Determine the [X, Y] coordinate at the center of the cell enclosing the given text.  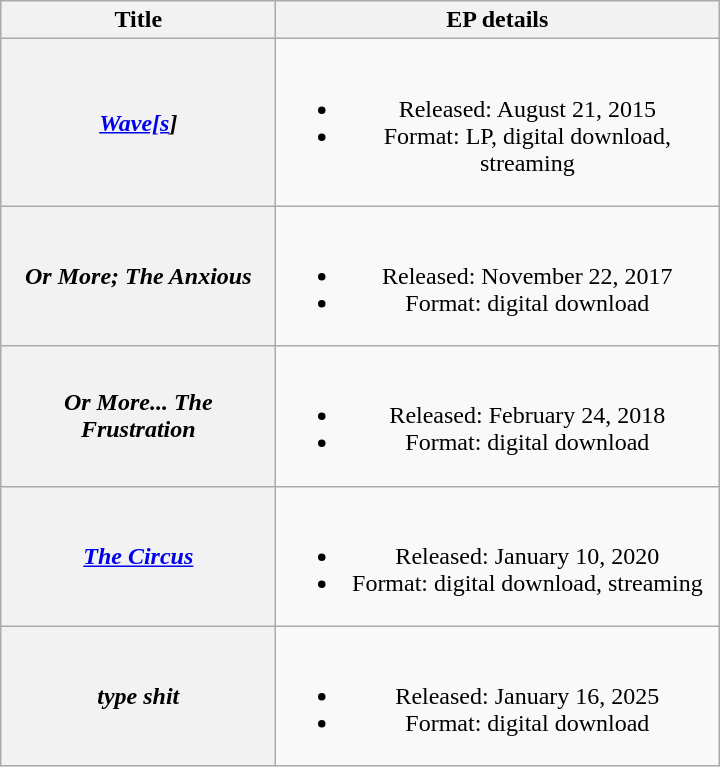
Released: February 24, 2018Format: digital download [498, 416]
Title [138, 20]
EP details [498, 20]
type shit [138, 696]
Released: January 10, 2020Format: digital download, streaming [498, 556]
Released: August 21, 2015Format: LP, digital download, streaming [498, 122]
Wave[s] [138, 122]
The Circus [138, 556]
Released: January 16, 2025Format: digital download [498, 696]
Or More... The Frustration [138, 416]
Released: November 22, 2017Format: digital download [498, 276]
Or More; The Anxious [138, 276]
